Provide the [X, Y] coordinate of the cell's center where the given text is located.  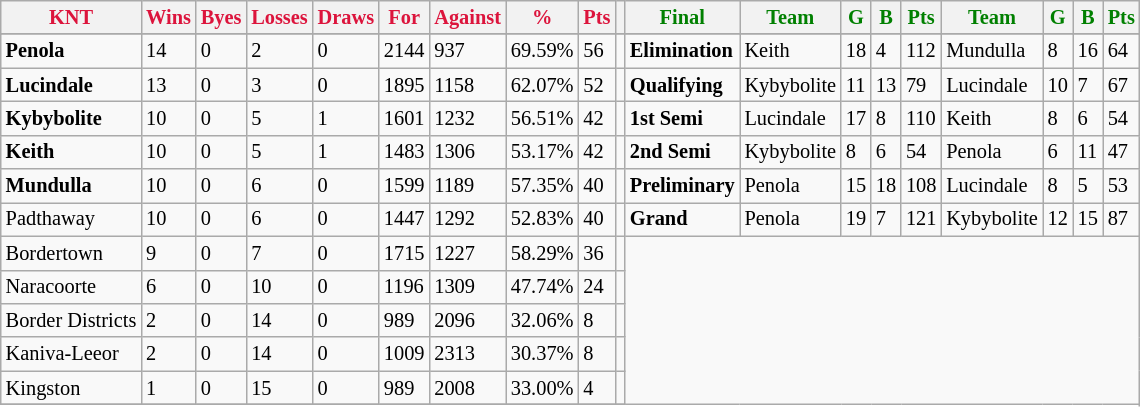
1st Semi [682, 118]
% [542, 17]
69.59% [542, 51]
Padthaway [71, 219]
Qualifying [682, 85]
1306 [468, 152]
Bordertown [71, 253]
1009 [404, 354]
Grand [682, 219]
53 [1122, 186]
1483 [404, 152]
24 [596, 287]
47 [1122, 152]
36 [596, 253]
Elimination [682, 51]
64 [1122, 51]
1309 [468, 287]
87 [1122, 219]
2008 [468, 388]
1447 [404, 219]
Against [468, 17]
110 [921, 118]
Losses [279, 17]
16 [1088, 51]
12 [1058, 219]
1196 [404, 287]
1599 [404, 186]
For [404, 17]
47.74% [542, 287]
79 [921, 85]
62.07% [542, 85]
9 [168, 253]
17 [856, 118]
Preliminary [682, 186]
19 [856, 219]
2313 [468, 354]
53.17% [542, 152]
67 [1122, 85]
Wins [168, 17]
1189 [468, 186]
Draws [346, 17]
937 [468, 51]
108 [921, 186]
1895 [404, 85]
32.06% [542, 320]
58.29% [542, 253]
52 [596, 85]
56.51% [542, 118]
Final [682, 17]
1232 [468, 118]
KNT [71, 17]
2nd Semi [682, 152]
Byes [221, 17]
112 [921, 51]
Kingston [71, 388]
Naracoorte [71, 287]
1601 [404, 118]
2096 [468, 320]
57.35% [542, 186]
2144 [404, 51]
Kaniva-Leeor [71, 354]
33.00% [542, 388]
52.83% [542, 219]
1158 [468, 85]
1292 [468, 219]
30.37% [542, 354]
Border Districts [71, 320]
1715 [404, 253]
3 [279, 85]
121 [921, 219]
56 [596, 51]
1227 [468, 253]
